Detect which cell encompasses the target text, then output its (X, Y) center coordinate. 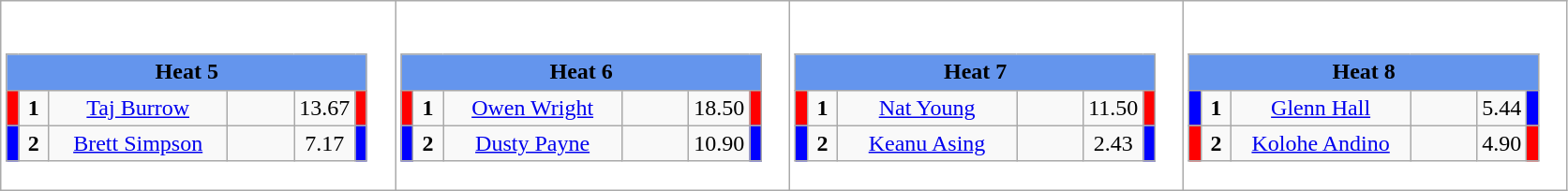
13.67 (324, 108)
Nat Young (928, 108)
Kolohe Andino (1322, 143)
Owen Wright (532, 108)
Heat 5 (187, 72)
Heat 7 1 Nat Young 11.50 2 Keanu Asing 2.43 (987, 95)
Glenn Hall (1322, 108)
7.17 (324, 143)
11.50 (1113, 108)
Taj Burrow (139, 108)
5.44 (1501, 108)
Brett Simpson (139, 143)
10.90 (720, 143)
Dusty Payne (532, 143)
Heat 8 (1364, 72)
Keanu Asing (928, 143)
18.50 (720, 108)
Heat 7 (975, 72)
Heat 8 1 Glenn Hall 5.44 2 Kolohe Andino 4.90 (1376, 95)
4.90 (1501, 143)
Heat 6 (581, 72)
Heat 5 1 Taj Burrow 13.67 2 Brett Simpson 7.17 (199, 95)
Heat 6 1 Owen Wright 18.50 2 Dusty Payne 10.90 (592, 95)
2.43 (1113, 143)
